Extract the (x, y) coordinate from the center of the cell holding the provided text.  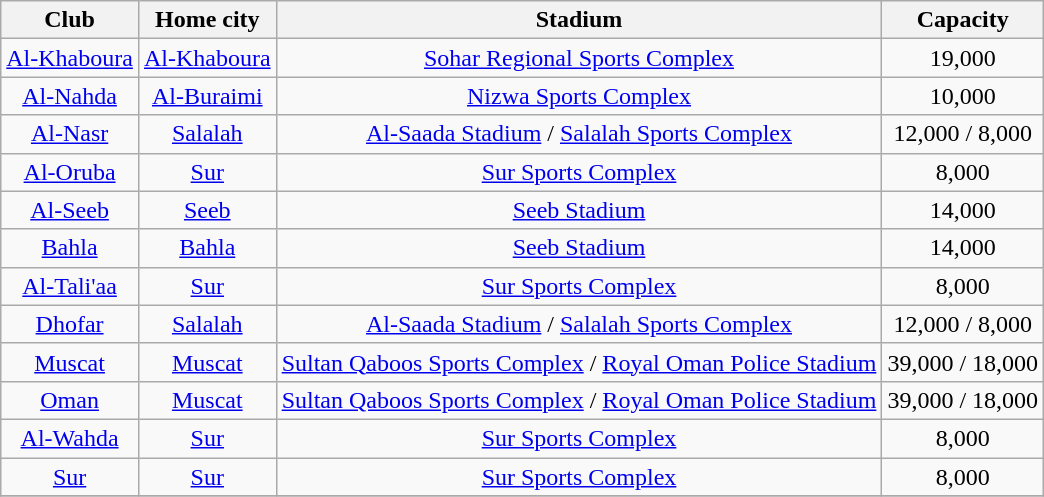
Stadium (579, 20)
Al-Buraimi (207, 96)
Club (70, 20)
10,000 (963, 96)
Al-Tali'aa (70, 286)
Oman (70, 400)
Capacity (963, 20)
Al-Oruba (70, 172)
Seeb (207, 210)
Nizwa Sports Complex (579, 96)
Al-Nasr (70, 134)
Al-Wahda (70, 438)
Al-Nahda (70, 96)
Dhofar (70, 324)
Home city (207, 20)
Al-Seeb (70, 210)
19,000 (963, 58)
Sohar Regional Sports Complex (579, 58)
